Find where the given text appears and provide that cell's center as (X, Y) coordinate. 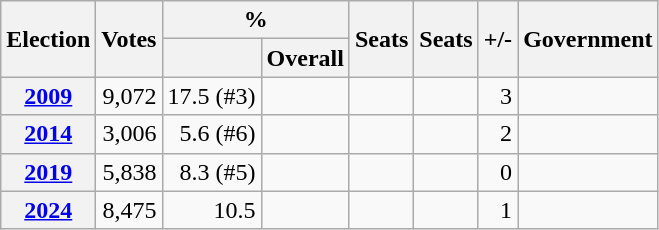
3 (498, 96)
Votes (129, 39)
2014 (48, 134)
9,072 (129, 96)
3,006 (129, 134)
Government (588, 39)
1 (498, 210)
10.5 (212, 210)
% (256, 20)
Overall (305, 58)
2 (498, 134)
2024 (48, 210)
8.3 (#5) (212, 172)
+/- (498, 39)
2009 (48, 96)
Election (48, 39)
5,838 (129, 172)
8,475 (129, 210)
17.5 (#3) (212, 96)
5.6 (#6) (212, 134)
0 (498, 172)
2019 (48, 172)
